Identify which cell holds the provided text, then report its [x, y] central coordinate. 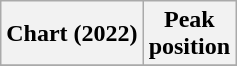
Chart (2022) [72, 34]
Peakposition [189, 34]
